Return (X, Y) of the center of cell containing provided text 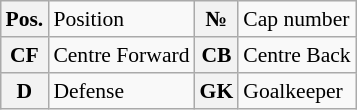
CB (217, 55)
Cap number (296, 19)
Centre Back (296, 55)
Goalkeeper (296, 91)
Centre Forward (121, 55)
GK (217, 91)
№ (217, 19)
Defense (121, 91)
CF (24, 55)
Pos. (24, 19)
Position (121, 19)
D (24, 91)
